Scan for the cell matching the given text and deliver its [X, Y] coordinate at center. 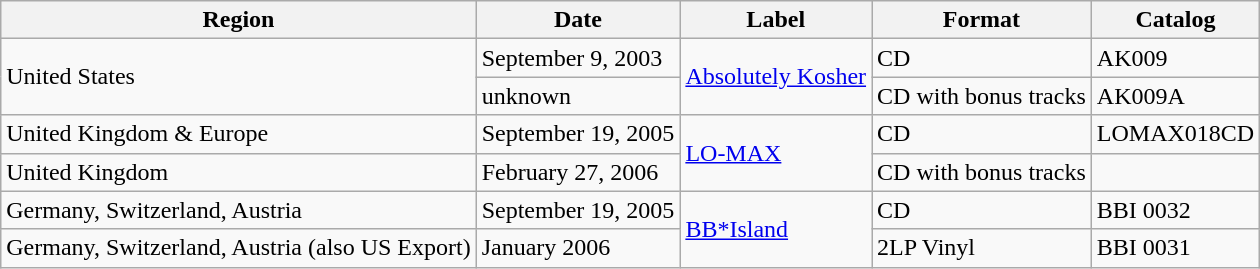
Germany, Switzerland, Austria [238, 210]
unknown [578, 96]
BBI 0031 [1175, 248]
AK009 [1175, 58]
Label [776, 20]
Germany, Switzerland, Austria (also US Export) [238, 248]
BB*Island [776, 229]
LO-MAX [776, 153]
LOMAX018CD [1175, 134]
2LP Vinyl [982, 248]
September 9, 2003 [578, 58]
Catalog [1175, 20]
Region [238, 20]
Date [578, 20]
Absolutely Kosher [776, 77]
United Kingdom [238, 172]
United States [238, 77]
Format [982, 20]
United Kingdom & Europe [238, 134]
BBI 0032 [1175, 210]
January 2006 [578, 248]
February 27, 2006 [578, 172]
AK009A [1175, 96]
